Output the (X, Y) coordinate of the center of the cell containing the given text.  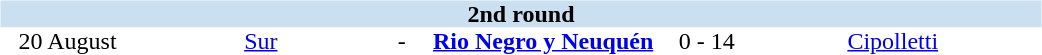
2nd round (520, 14)
Rio Negro y Neuquén (544, 42)
20 August (67, 42)
- (402, 42)
Cipolletti (892, 42)
0 - 14 (707, 42)
Sur (261, 42)
